For the text-containing cell, return its midpoint in (X, Y) coordinate format. 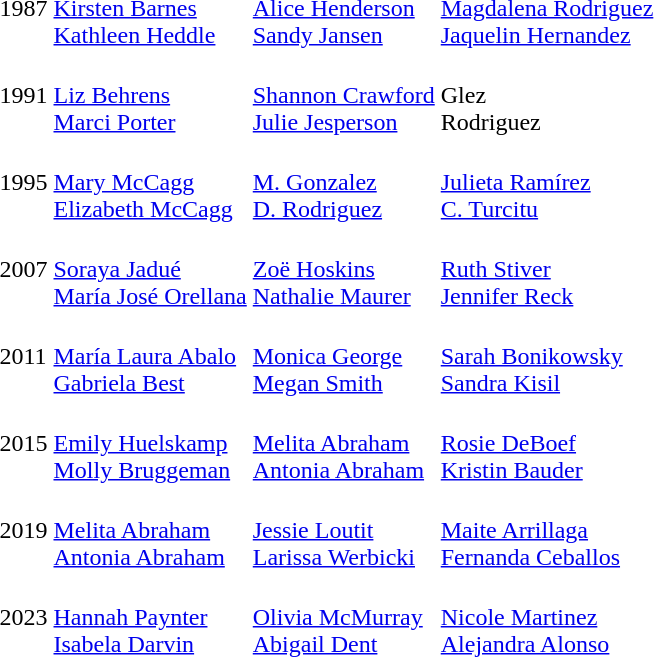
Soraya JaduéMaría José Orellana (150, 269)
Jessie LoutitLarissa Werbicki (344, 530)
M. GonzalezD. Rodriguez (344, 182)
Zoë HoskinsNathalie Maurer (344, 269)
Monica GeorgeMegan Smith (344, 356)
Emily HuelskampMolly Bruggeman (150, 443)
Liz BehrensMarci Porter (150, 95)
Shannon CrawfordJulie Jesperson (344, 95)
Mary McCaggElizabeth McCagg (150, 182)
María Laura AbaloGabriela Best (150, 356)
